Capture the cell that displays the provided text and extract its (X, Y) central coordinate. 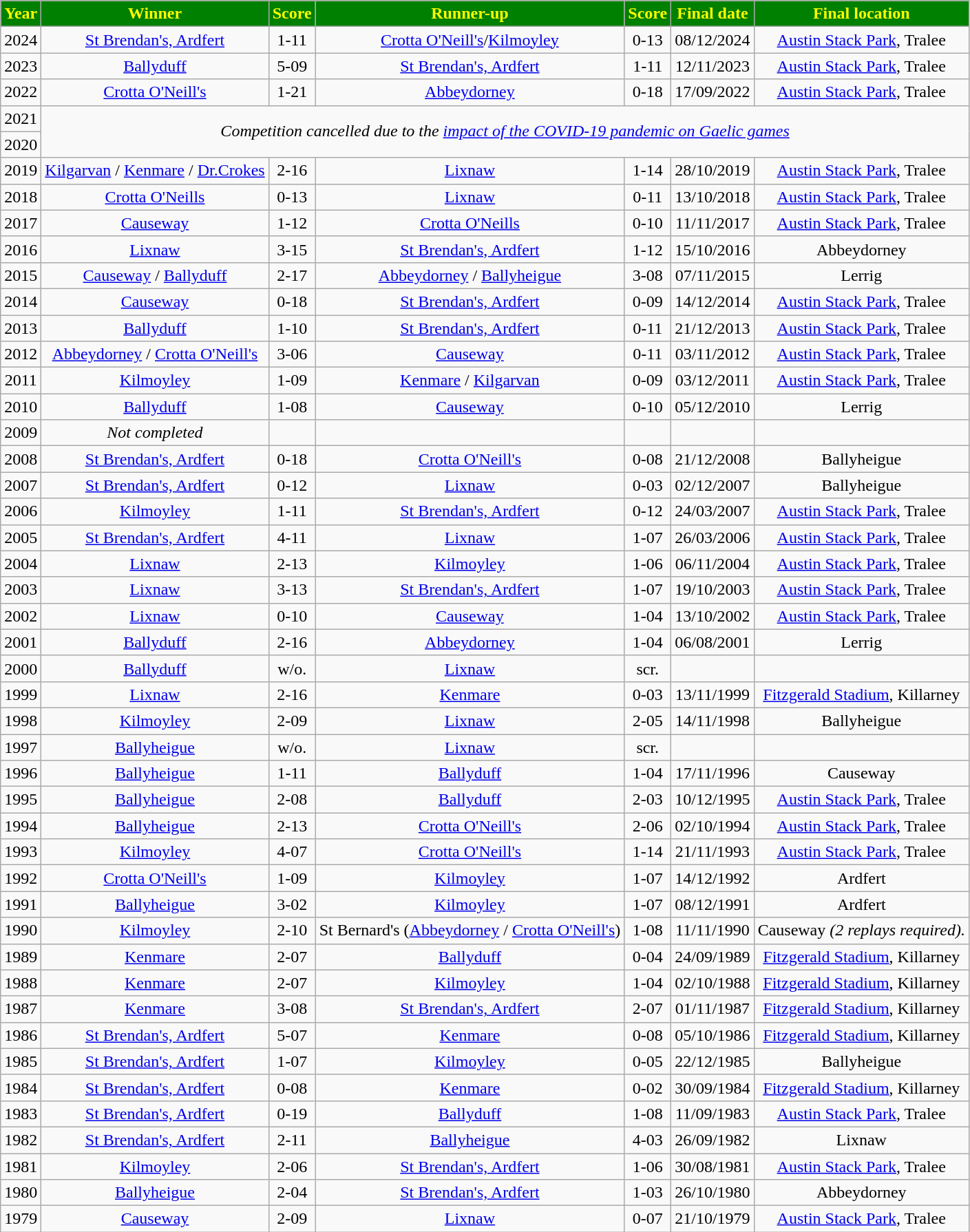
12/11/2023 (713, 66)
2013 (21, 328)
24/03/2007 (713, 511)
15/10/2016 (713, 249)
2018 (21, 197)
2017 (21, 223)
2002 (21, 616)
2014 (21, 301)
1996 (21, 774)
2-03 (648, 800)
2005 (21, 538)
Causeway / Ballyduff (155, 275)
2015 (21, 275)
2001 (21, 642)
0-07 (648, 1219)
2007 (21, 485)
2012 (21, 354)
08/12/1991 (713, 904)
1981 (21, 1167)
1-21 (292, 92)
4-03 (648, 1140)
2-05 (648, 721)
13/10/2002 (713, 616)
2000 (21, 668)
3-13 (292, 590)
2-10 (292, 931)
3-15 (292, 249)
10/12/1995 (713, 800)
06/08/2001 (713, 642)
2011 (21, 381)
2-08 (292, 800)
St Bernard's (Abbeydorney / Crotta O'Neill's) (470, 931)
13/11/1999 (713, 694)
1999 (21, 694)
21/11/1993 (713, 852)
1997 (21, 747)
0-19 (292, 1114)
Winner (155, 14)
02/10/1994 (713, 826)
03/11/2012 (713, 354)
2023 (21, 66)
1982 (21, 1140)
1-10 (292, 328)
Kenmare / Kilgarvan (470, 381)
26/10/1980 (713, 1193)
Competition cancelled due to the impact of the COVID-19 pandemic on Gaelic games (505, 131)
1992 (21, 878)
4-11 (292, 538)
2-17 (292, 275)
4-07 (292, 852)
21/12/2013 (713, 328)
08/12/2024 (713, 40)
2-04 (292, 1193)
Year (21, 14)
2-11 (292, 1140)
02/10/1988 (713, 983)
2020 (21, 145)
3-06 (292, 354)
1990 (21, 931)
30/09/1984 (713, 1087)
Final location (861, 14)
21/10/1979 (713, 1219)
2021 (21, 118)
1985 (21, 1061)
1-03 (648, 1193)
2008 (21, 459)
Crotta O'Neill's/Kilmoyley (470, 40)
1998 (21, 721)
26/03/2006 (713, 538)
14/11/1998 (713, 721)
17/11/1996 (713, 774)
1983 (21, 1114)
Runner-up (470, 14)
1995 (21, 800)
2006 (21, 511)
13/10/2018 (713, 197)
1994 (21, 826)
1987 (21, 1009)
14/12/1992 (713, 878)
0-05 (648, 1061)
07/11/2015 (713, 275)
2009 (21, 433)
Causeway (2 replays required). (861, 931)
03/12/2011 (713, 381)
05/10/1986 (713, 1035)
1979 (21, 1219)
11/09/1983 (713, 1114)
06/11/2004 (713, 564)
5-09 (292, 66)
22/12/1985 (713, 1061)
01/11/1987 (713, 1009)
1984 (21, 1087)
5-07 (292, 1035)
28/10/2019 (713, 171)
2022 (21, 92)
2004 (21, 564)
Kilgarvan / Kenmare / Dr.Crokes (155, 171)
1989 (21, 957)
Abbeydorney / Ballyheigue (470, 275)
Not completed (155, 433)
21/12/2008 (713, 459)
2024 (21, 40)
0-04 (648, 957)
14/12/2014 (713, 301)
1988 (21, 983)
0-02 (648, 1087)
30/08/1981 (713, 1167)
19/10/2003 (713, 590)
11/11/1990 (713, 931)
2010 (21, 407)
3-02 (292, 904)
05/12/2010 (713, 407)
Final date (713, 14)
Abbeydorney / Crotta O'Neill's (155, 354)
2016 (21, 249)
2019 (21, 171)
1991 (21, 904)
24/09/1989 (713, 957)
2003 (21, 590)
17/09/2022 (713, 92)
11/11/2017 (713, 223)
1986 (21, 1035)
1993 (21, 852)
1980 (21, 1193)
02/12/2007 (713, 485)
26/09/1982 (713, 1140)
